Return [X, Y] of the center of cell containing provided text 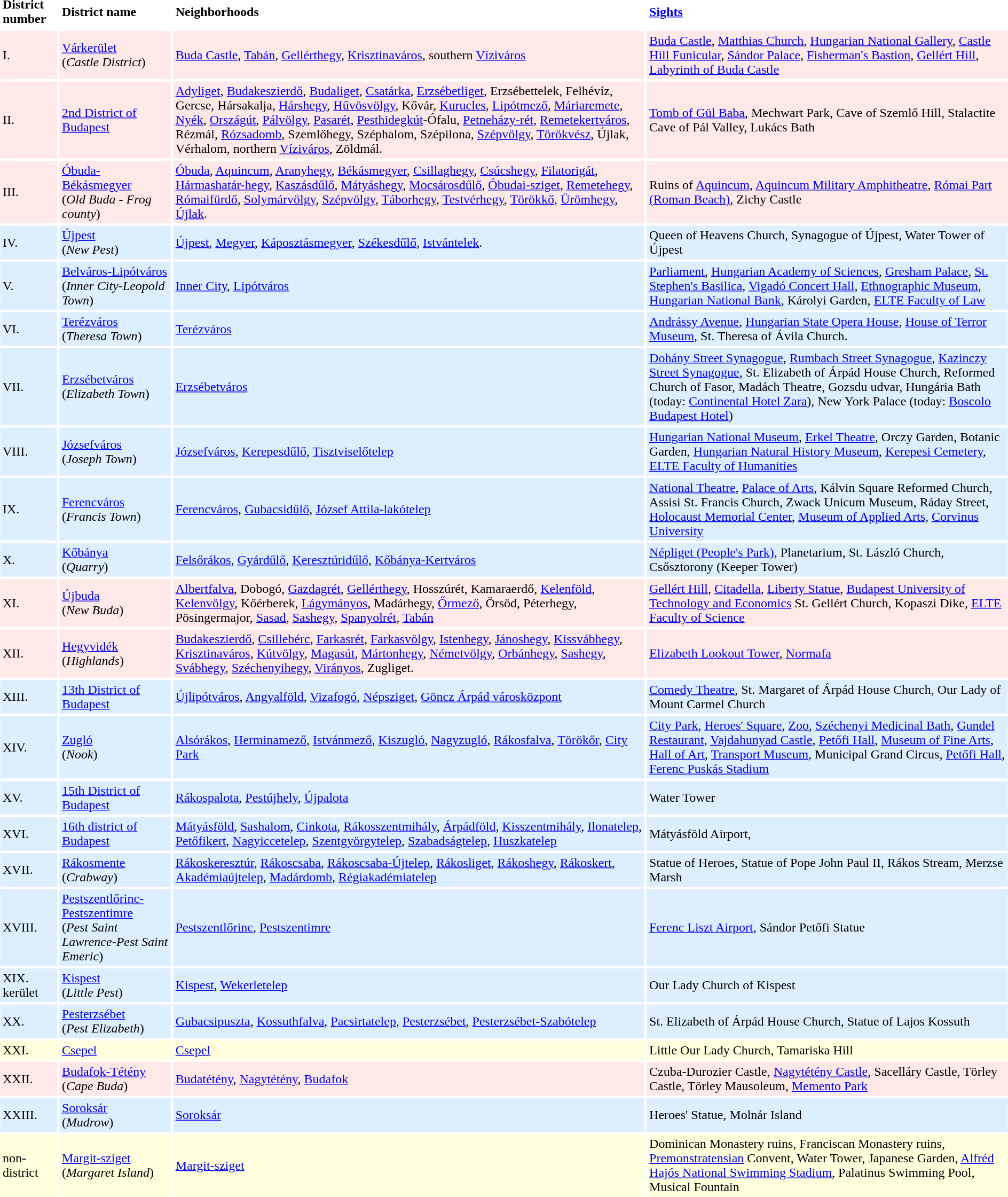
XIII. [28, 697]
Tomb of Gül Baba, Mechwart Park, Cave of Szemlő Hill, Stalactite Cave of Pál Valley, Lukács Bath [828, 120]
2nd District of Budapest [115, 120]
Mátyásföld Airport, [828, 834]
Budafok-Tétény (Cape Buda) [115, 1079]
Water Tower [828, 798]
Ferencváros, Gubacsidűlő, József Attila-lakótelep [409, 510]
Újbuda(New Buda) [115, 603]
Ferenc Liszt Airport, Sándor Petőfi Statue [828, 927]
St. Elizabeth of Árpád House Church, Statue of Lajos Kossuth [828, 1021]
15th District of Budapest [115, 798]
Pestszentlőrinc, Pestszentimre [409, 927]
Józsefváros, Kerepesdűlő, Tisztviselőtelep [409, 451]
Kispest(Little Pest) [115, 985]
Józsefváros(Joseph Town) [115, 451]
Terézváros(Theresa Town) [115, 329]
Óbuda-Békásmegyer (Old Buda - Frog county) [115, 192]
Pestszentlőrinc-Pestszentimre(Pest Saint Lawrence-Pest Saint Emeric) [115, 927]
Pesterzsébet(Pest Elizabeth) [115, 1021]
XV. [28, 798]
Queen of Heavens Church, Synagogue of Újpest, Water Tower of Újpest [828, 242]
Alsórákos, Herminamező, Istvánmező, Kiszugló, Nagyzugló, Rákosfalva, Törökőr, City Park [409, 747]
IV. [28, 242]
VII. [28, 387]
XVI. [28, 834]
XXI. [28, 1050]
Felsőrákos, Gyárdűlő, Keresztúridűlő, Kőbánya-Kertváros [409, 560]
Erzsébetváros [409, 387]
Zugló (Nook) [115, 747]
VIII. [28, 451]
XIX. kerület [28, 985]
Várkerület(Castle District) [115, 55]
XVIII. [28, 927]
Hegyvidék(Highlands) [115, 653]
XX. [28, 1021]
Újpest(New Pest) [115, 242]
V. [28, 286]
Gubacsipuszta, Kossuthfalva, Pacsirtatelep, Pesterzsébet, Pesterzsébet-Szabótelep [409, 1021]
Elizabeth Lookout Tower, Normafa [828, 653]
Belváros-Lipótváros(Inner City-Leopold Town) [115, 286]
Újlipótváros, Angyalföld, Vizafogó, Népsziget, Göncz Árpád városközpont [409, 697]
Little Our Lady Church, Tamariska Hill [828, 1050]
Margit-sziget [409, 1165]
II. [28, 120]
Buda Castle, Tabán, Gellérthegy, Krisztinaváros, southern Víziváros [409, 55]
Rákosmente (Crabway) [115, 870]
Inner City, Lipótváros [409, 286]
Soroksár [409, 1115]
Our Lady Church of Kispest [828, 985]
Újpest, Megyer, Káposztásmegyer, Székesdűlő, Istvántelek. [409, 242]
16th district of Budapest [115, 834]
XXIII. [28, 1115]
Czuba-Durozier Castle, Nagytétény Castle, Sacelláry Castle, Törley Castle, Törley Mausoleum, Memento Park [828, 1079]
XVII. [28, 870]
Rákospalota, Pestújhely, Újpalota [409, 798]
Kőbánya(Quarry) [115, 560]
XXII. [28, 1079]
Ferencváros(Francis Town) [115, 510]
Budatétény, Nagytétény, Budafok [409, 1079]
I. [28, 55]
Kispest, Wekerletelep [409, 985]
Rákoskeresztúr, Rákoscsaba, Rákoscsaba-Újtelep, Rákosliget, Rákoshegy, Rákoskert, Akadémiaújtelep, Madárdomb, Régiakadémiatelep [409, 870]
III. [28, 192]
Andrássy Avenue, Hungarian State Opera House, House of Terror Museum, St. Theresa of Ávila Church. [828, 329]
X. [28, 560]
Ruins of Aquincum, Aquincum Military Amphitheatre, Római Part (Roman Beach), Zichy Castle [828, 192]
Erzsébetváros(Elizabeth Town) [115, 387]
Heroes' Statue, Molnár Island [828, 1115]
Soroksár (Mudrow) [115, 1115]
non-district [28, 1165]
XIV. [28, 747]
XI. [28, 603]
VI. [28, 329]
Comedy Theatre, St. Margaret of Árpád House Church, Our Lady of Mount Carmel Church [828, 697]
Statue of Heroes, Statue of Pope John Paul II, Rákos Stream, Merzse Marsh [828, 870]
Gellért Hill, Citadella, Liberty Statue, Budapest University of Technology and Economics St. Gellért Church, Kopaszi Dike, ELTE Faculty of Science [828, 603]
XII. [28, 653]
Terézváros [409, 329]
Népliget (People's Park), Planetarium, St. László Church, Csősztorony (Keeper Tower) [828, 560]
13th District of Budapest [115, 697]
IX. [28, 510]
Margit-sziget(Margaret Island) [115, 1165]
